Output the [x, y] coordinate of the center of the cell containing the given text.  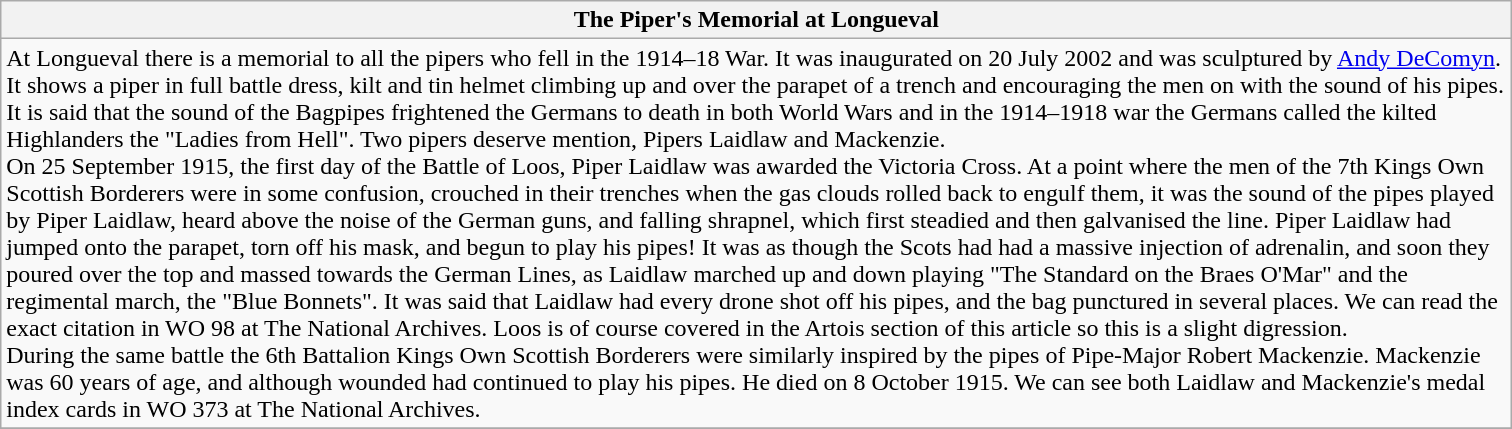
The Piper's Memorial at Longueval [756, 20]
